Capture the cell that displays the provided text and extract its (x, y) central coordinate. 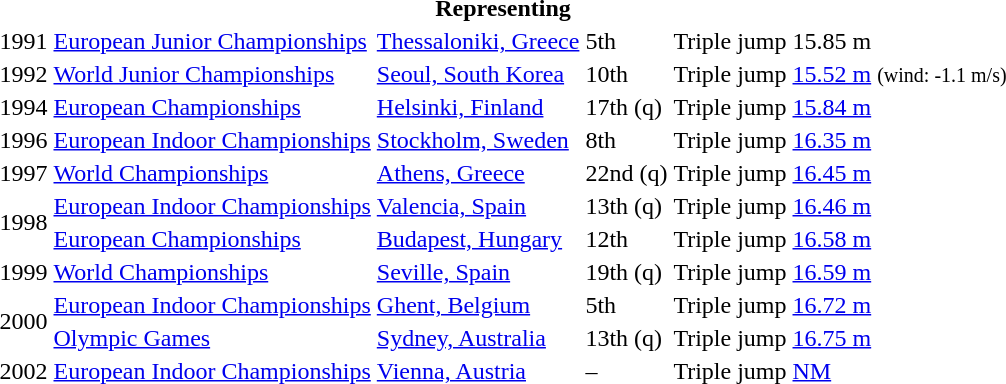
19th (q) (626, 272)
Seville, Spain (478, 272)
Seoul, South Korea (478, 74)
Olympic Games (212, 338)
Helsinki, Finland (478, 107)
12th (626, 239)
Stockholm, Sweden (478, 140)
Budapest, Hungary (478, 239)
17th (q) (626, 107)
Athens, Greece (478, 173)
10th (626, 74)
22nd (q) (626, 173)
World Junior Championships (212, 74)
European Junior Championships (212, 41)
Ghent, Belgium (478, 305)
Thessaloniki, Greece (478, 41)
Valencia, Spain (478, 206)
Sydney, Australia (478, 338)
8th (626, 140)
